Output the [X, Y] coordinate of the center of the cell containing the given text.  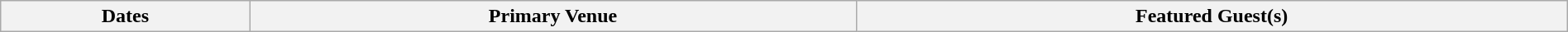
Dates [126, 16]
Featured Guest(s) [1212, 16]
Primary Venue [552, 16]
